Capture the cell that displays the provided text and extract its [x, y] central coordinate. 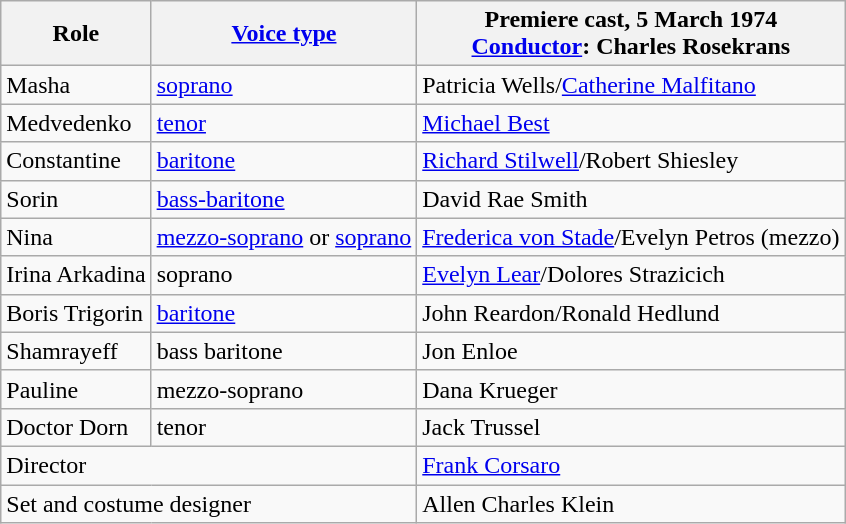
Dana Krueger [631, 389]
Sorin [76, 199]
Set and costume designer [209, 503]
Frederica von Stade/Evelyn Petros (mezzo) [631, 237]
Masha [76, 85]
Frank Corsaro [631, 465]
John Reardon/Ronald Hedlund [631, 313]
Constantine [76, 161]
Boris Trigorin [76, 313]
Richard Stilwell/Robert Shiesley [631, 161]
Patricia Wells/Catherine Malfitano [631, 85]
Premiere cast, 5 March 1974Conductor: Charles Rosekrans [631, 34]
bass-baritone [284, 199]
Jon Enloe [631, 351]
David Rae Smith [631, 199]
Jack Trussel [631, 427]
Shamrayeff [76, 351]
Medvedenko [76, 123]
bass baritone [284, 351]
Nina [76, 237]
Doctor Dorn [76, 427]
Director [209, 465]
mezzo-soprano [284, 389]
Pauline [76, 389]
Role [76, 34]
Voice type [284, 34]
Allen Charles Klein [631, 503]
Evelyn Lear/Dolores Strazicich [631, 275]
Irina Arkadina [76, 275]
mezzo-soprano or soprano [284, 237]
Michael Best [631, 123]
